Pinpoint the cell where the given text exists, returning its (x, y) midpoint coordinate. 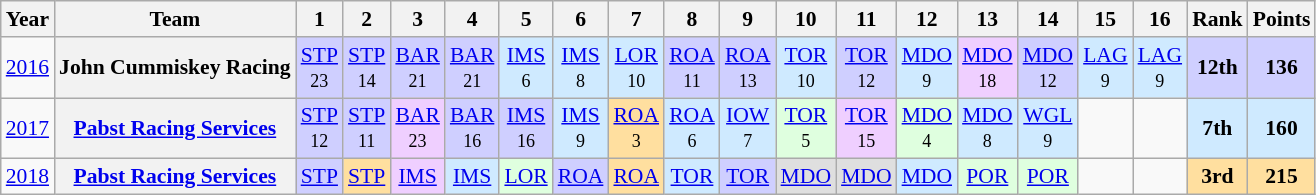
16 (1160, 19)
WGL9 (1048, 128)
2016 (28, 68)
2018 (28, 177)
160 (1282, 128)
15 (1105, 19)
STP14 (366, 68)
9 (748, 19)
TOR5 (806, 128)
LOR10 (636, 68)
MDO8 (988, 128)
11 (866, 19)
4 (472, 19)
12th (1218, 68)
3rd (1218, 177)
2017 (28, 128)
TOR10 (806, 68)
LOR (526, 177)
6 (581, 19)
IMS16 (526, 128)
ROA6 (692, 128)
MDO4 (928, 128)
STP12 (320, 128)
8 (692, 19)
5 (526, 19)
IMS6 (526, 68)
14 (1048, 19)
Year (28, 19)
TOR15 (866, 128)
ROA11 (692, 68)
IMS8 (581, 68)
1 (320, 19)
STP11 (366, 128)
2 (366, 19)
IMS9 (581, 128)
ROA3 (636, 128)
STP23 (320, 68)
BAR23 (418, 128)
12 (928, 19)
BAR16 (472, 128)
MDO18 (988, 68)
Team (175, 19)
IOW7 (748, 128)
TOR12 (866, 68)
John Cummiskey Racing (175, 68)
Points (1282, 19)
Rank (1218, 19)
13 (988, 19)
7 (636, 19)
MDO9 (928, 68)
ROA13 (748, 68)
10 (806, 19)
MDO12 (1048, 68)
7th (1218, 128)
3 (418, 19)
215 (1282, 177)
136 (1282, 68)
